For the text-containing cell, return its midpoint in [X, Y] coordinate format. 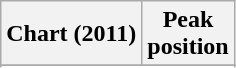
Chart (2011) [72, 34]
Peakposition [188, 34]
